For the text-containing cell, return its midpoint in (x, y) coordinate format. 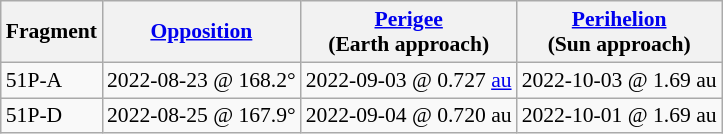
2022-09-04 @ 0.720 au (409, 116)
51P-D (52, 116)
51P-A (52, 80)
Opposition (202, 32)
2022-09-03 @ 0.727 au (409, 80)
2022-08-23 @ 168.2° (202, 80)
Fragment (52, 32)
2022-10-03 @ 1.69 au (620, 80)
2022-10-01 @ 1.69 au (620, 116)
Perihelion(Sun approach) (620, 32)
Perigee(Earth approach) (409, 32)
2022-08-25 @ 167.9° (202, 116)
